Pinpoint the cell where the given text exists, returning its (x, y) midpoint coordinate. 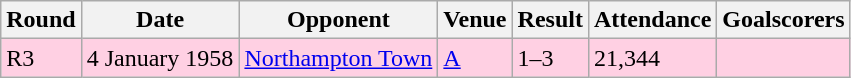
Result (550, 20)
Northampton Town (338, 58)
A (475, 58)
Date (160, 20)
Opponent (338, 20)
Round (41, 20)
Venue (475, 20)
Goalscorers (784, 20)
1–3 (550, 58)
21,344 (652, 58)
R3 (41, 58)
Attendance (652, 20)
4 January 1958 (160, 58)
